Extract the (x, y) coordinate from the center of the cell holding the provided text.  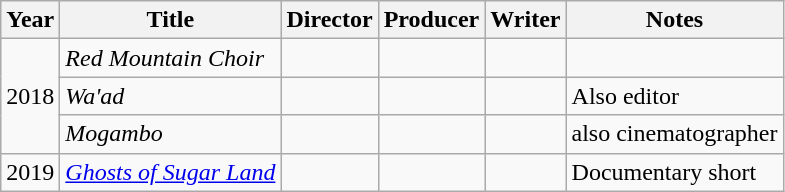
Notes (674, 20)
Mogambo (170, 134)
Director (330, 20)
Title (170, 20)
Wa'ad (170, 96)
Ghosts of Sugar Land (170, 172)
Producer (432, 20)
Writer (526, 20)
2018 (30, 96)
Documentary short (674, 172)
Also editor (674, 96)
Red Mountain Choir (170, 58)
Year (30, 20)
also cinematographer (674, 134)
2019 (30, 172)
